Find where the given text appears and provide that cell's center as [X, Y] coordinate. 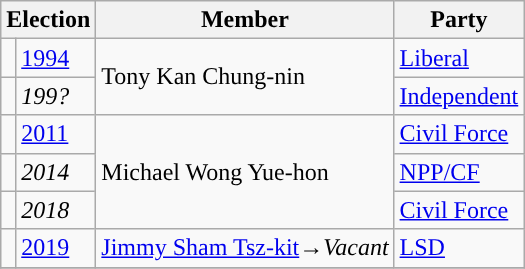
Tony Kan Chung-nin [245, 77]
199? [56, 96]
1994 [56, 58]
NPP/CF [459, 172]
2019 [56, 248]
LSD [459, 248]
Member [245, 20]
Party [459, 20]
Michael Wong Yue-hon [245, 172]
Election [48, 20]
Jimmy Sham Tsz-kit→Vacant [245, 248]
Independent [459, 96]
Liberal [459, 58]
2018 [56, 210]
2014 [56, 172]
2011 [56, 134]
